Return the (x, y) coordinate for the center point of the cell that contains the specified text.  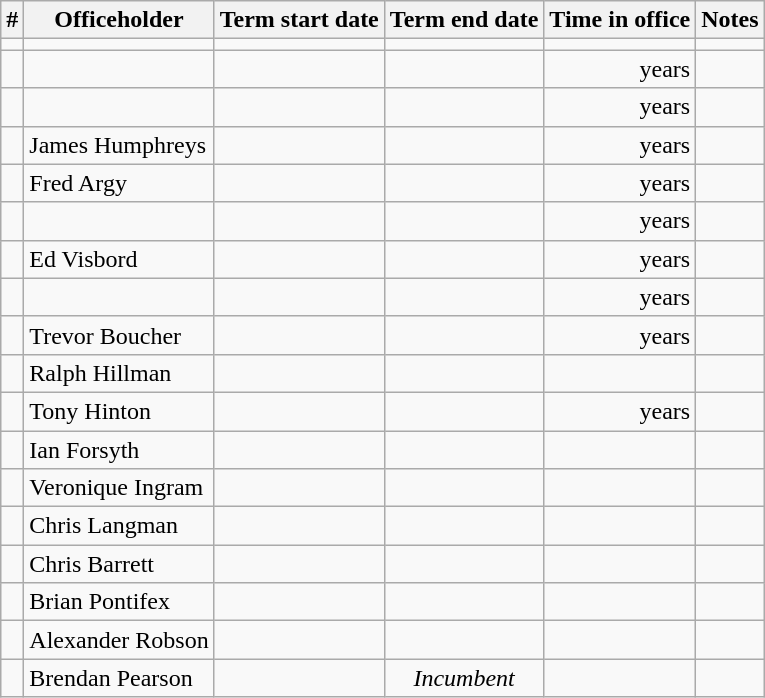
Trevor Boucher (119, 335)
Term start date (299, 20)
Alexander Robson (119, 640)
# (12, 20)
Incumbent (464, 678)
Ed Visbord (119, 259)
Brian Pontifex (119, 602)
Notes (730, 20)
Ian Forsyth (119, 449)
Fred Argy (119, 183)
Chris Barrett (119, 564)
Ralph Hillman (119, 373)
Officeholder (119, 20)
Term end date (464, 20)
Brendan Pearson (119, 678)
Tony Hinton (119, 411)
Veronique Ingram (119, 488)
Chris Langman (119, 526)
Time in office (620, 20)
James Humphreys (119, 145)
